From the cell containing the given text, extract its center point as [X, Y] coordinate. 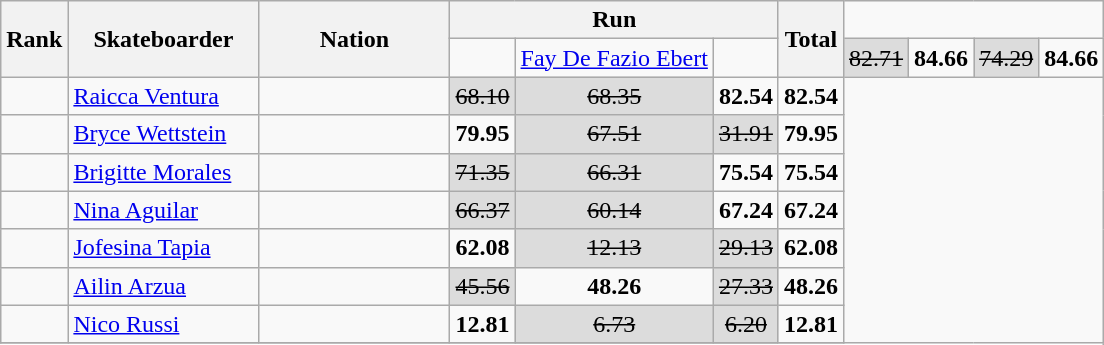
Total [810, 39]
12.13 [614, 248]
Fay De Fazio Ebert [614, 58]
68.35 [614, 96]
Nico Russi [164, 324]
Jofesina Tapia [164, 248]
Skateboarder [164, 39]
Ailin Arzua [164, 286]
29.13 [746, 248]
66.31 [614, 172]
Nation [354, 39]
Run [614, 20]
74.29 [1006, 58]
6.20 [746, 324]
Bryce Wettstein [164, 134]
Brigitte Morales [164, 172]
60.14 [614, 210]
67.51 [614, 134]
31.91 [746, 134]
27.33 [746, 286]
Rank [34, 39]
Raicca Ventura [164, 96]
82.71 [876, 58]
71.35 [482, 172]
6.73 [614, 324]
66.37 [482, 210]
45.56 [482, 286]
Nina Aguilar [164, 210]
68.10 [482, 96]
